Pinpoint the cell where the given text exists, returning its [X, Y] midpoint coordinate. 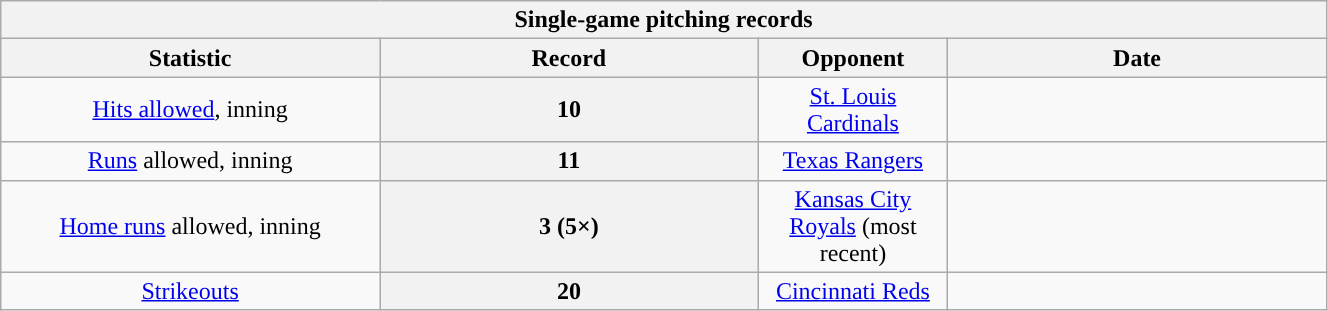
Kansas City Royals (most recent) [852, 226]
Record [570, 58]
11 [570, 161]
Strikeouts [190, 291]
St. Louis Cardinals [852, 110]
Hits allowed, inning [190, 110]
Statistic [190, 58]
Opponent [852, 58]
20 [570, 291]
10 [570, 110]
Cincinnati Reds [852, 291]
Runs allowed, inning [190, 161]
3 (5×) [570, 226]
Single-game pitching records [664, 20]
Date [1138, 58]
Texas Rangers [852, 161]
Home runs allowed, inning [190, 226]
